Find where the given text appears and provide that cell's center as (X, Y) coordinate. 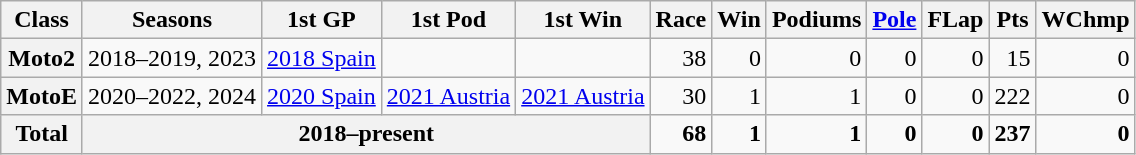
Race (681, 20)
Moto2 (42, 58)
30 (681, 96)
2018 Spain (322, 58)
WChmp (1086, 20)
FLap (956, 20)
Seasons (172, 20)
1st Pod (448, 20)
38 (681, 58)
MotoE (42, 96)
1st Win (583, 20)
237 (1012, 134)
68 (681, 134)
2020–2022, 2024 (172, 96)
222 (1012, 96)
15 (1012, 58)
2018–2019, 2023 (172, 58)
Pole (894, 20)
Win (740, 20)
Total (42, 134)
1st GP (322, 20)
Pts (1012, 20)
2020 Spain (322, 96)
Class (42, 20)
Podiums (816, 20)
2018–present (366, 134)
